Scan for the cell matching the given text and deliver its (x, y) coordinate at center. 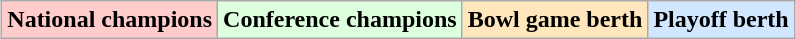
National champions (110, 20)
Playoff berth (721, 20)
Bowl game berth (555, 20)
Conference champions (340, 20)
